Provide the [X, Y] coordinate of the cell's center where the given text is located.  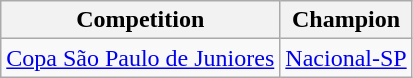
Nacional-SP [346, 58]
Copa São Paulo de Juniores [140, 58]
Champion [346, 20]
Competition [140, 20]
